Pinpoint the cell where the given text exists, returning its (x, y) midpoint coordinate. 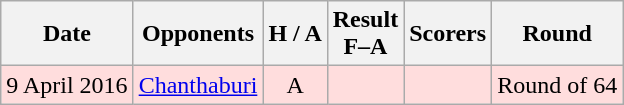
Scorers (448, 34)
Chanthaburi (198, 85)
Opponents (198, 34)
Round of 64 (558, 85)
H / A (295, 34)
A (295, 85)
Round (558, 34)
9 April 2016 (67, 85)
Date (67, 34)
ResultF–A (365, 34)
